Search for the cell housing the specified text and yield its (x, y) center coordinate. 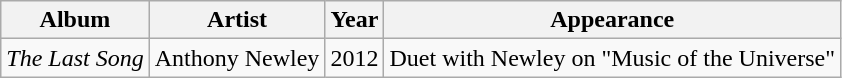
Year (354, 20)
Artist (237, 20)
Duet with Newley on "Music of the Universe" (612, 58)
Album (75, 20)
Anthony Newley (237, 58)
The Last Song (75, 58)
Appearance (612, 20)
2012 (354, 58)
